Return (X, Y) of the center of cell containing provided text 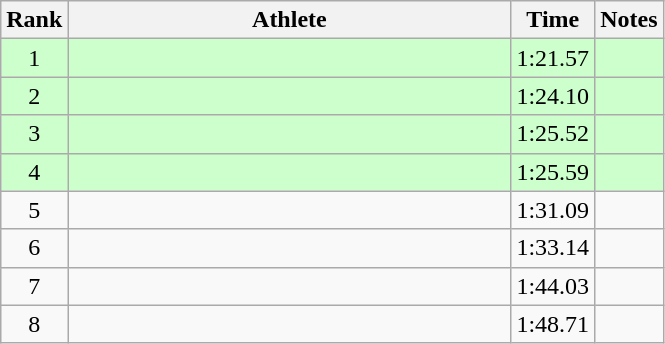
Notes (629, 20)
1:24.10 (553, 96)
4 (34, 172)
8 (34, 324)
Rank (34, 20)
1:31.09 (553, 210)
6 (34, 248)
1:33.14 (553, 248)
Time (553, 20)
Athlete (290, 20)
5 (34, 210)
7 (34, 286)
2 (34, 96)
1:21.57 (553, 58)
1:25.59 (553, 172)
1:25.52 (553, 134)
1:44.03 (553, 286)
3 (34, 134)
1:48.71 (553, 324)
1 (34, 58)
